Output the [x, y] coordinate of the center of the cell containing the given text.  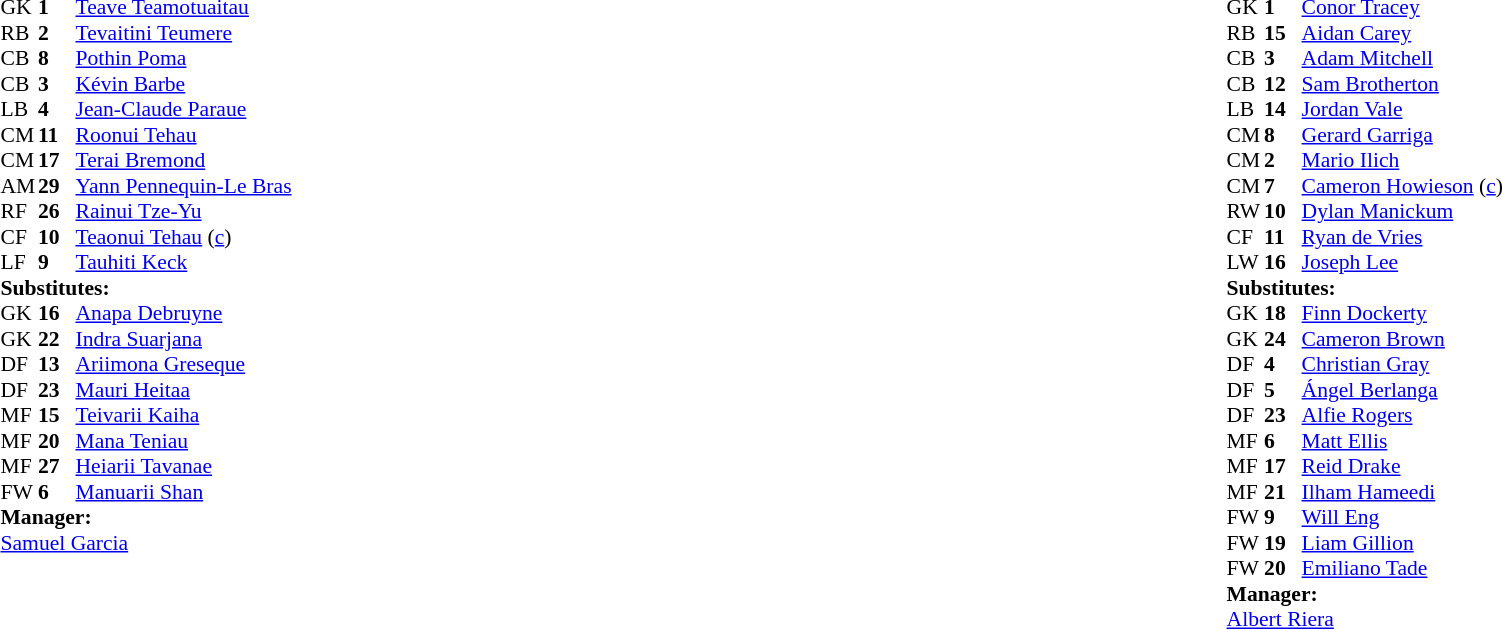
Mauri Heitaa [184, 390]
7 [1283, 186]
AM [19, 186]
18 [1283, 313]
Pothin Poma [184, 59]
RW [1246, 211]
24 [1283, 339]
Roonui Tehau [184, 135]
Terai Bremond [184, 161]
Teaonui Tehau (c) [184, 237]
22 [57, 339]
Anapa Debruyne [184, 313]
Jean-Claude Paraue [184, 109]
27 [57, 467]
Mana Teniau [184, 441]
19 [1283, 543]
Manager: [146, 517]
RF [19, 211]
Yann Pennequin-Le Bras [184, 186]
5 [1283, 390]
Indra Suarjana [184, 339]
Manuarii Shan [184, 492]
Rainui Tze-Yu [184, 211]
26 [57, 211]
21 [1283, 492]
Heiarii Tavanae [184, 467]
13 [57, 365]
14 [1283, 109]
Tevaitini Teumere [184, 33]
Kévin Barbe [184, 84]
Substitutes: [146, 288]
Teivarii Kaiha [184, 415]
Ariimona Greseque [184, 365]
LF [19, 263]
LW [1246, 263]
Tauhiti Keck [184, 263]
Samuel Garcia [146, 543]
12 [1283, 84]
29 [57, 186]
